Pinpoint the cell where the given text exists, returning its [x, y] midpoint coordinate. 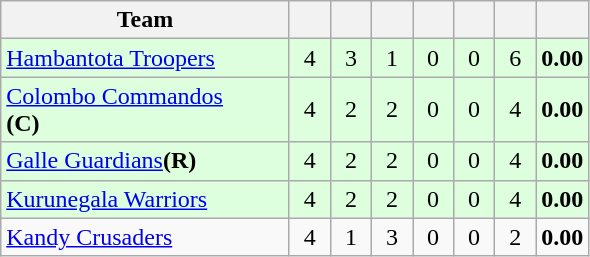
Galle Guardians(R) [146, 161]
Kurunegala Warriors [146, 199]
Colombo Commandos(C) [146, 110]
Team [146, 20]
Kandy Crusaders [146, 237]
Hambantota Troopers [146, 58]
6 [516, 58]
